Provide the (X, Y) coordinate of the cell's center where the given text is located.  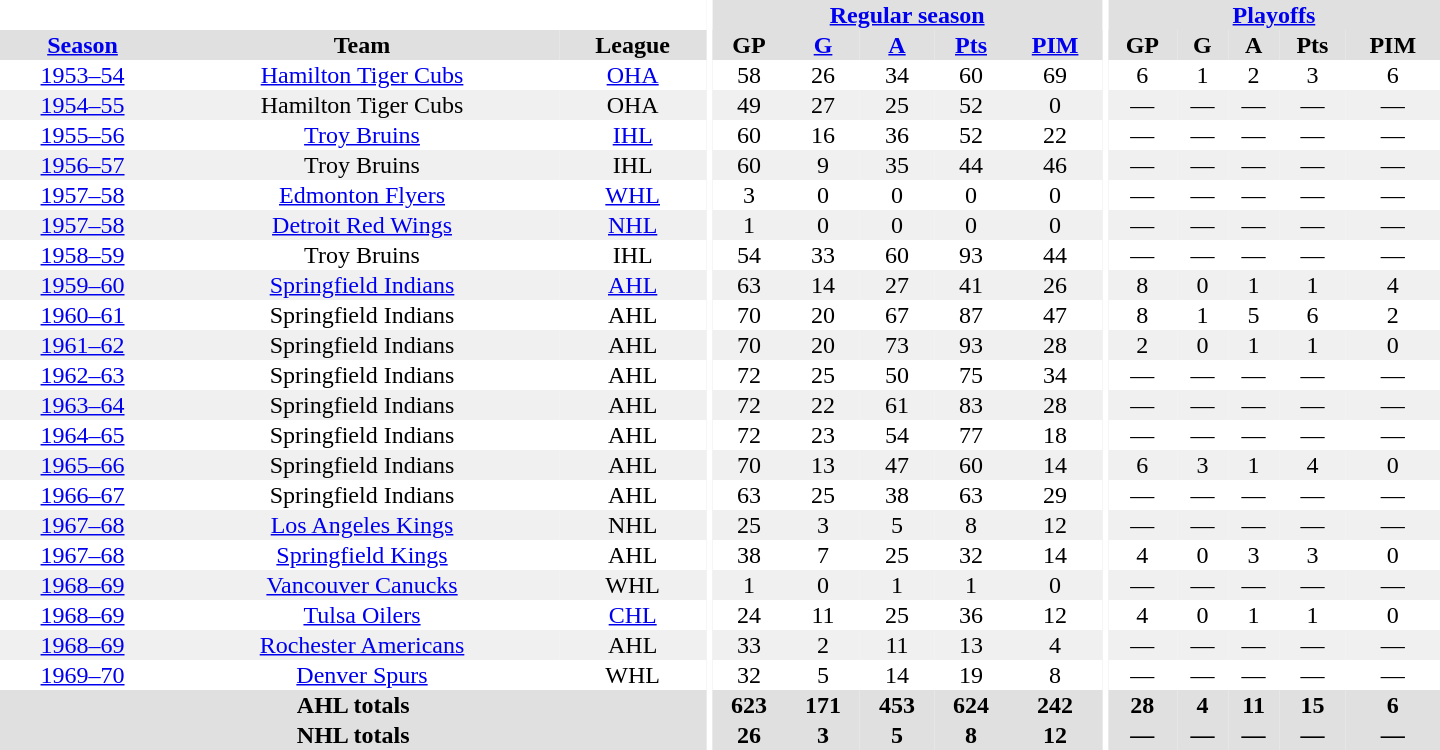
1956–57 (82, 165)
73 (897, 345)
49 (749, 105)
67 (897, 315)
35 (897, 165)
1958–59 (82, 255)
19 (971, 675)
CHL (632, 615)
61 (897, 405)
Team (362, 45)
Detroit Red Wings (362, 225)
23 (823, 435)
AHL totals (353, 705)
69 (1055, 75)
29 (1055, 495)
1960–61 (82, 315)
16 (823, 135)
15 (1312, 705)
1953–54 (82, 75)
1963–64 (82, 405)
Playoffs (1274, 15)
1969–70 (82, 675)
Vancouver Canucks (362, 585)
League (632, 45)
24 (749, 615)
Denver Spurs (362, 675)
Regular season (907, 15)
1955–56 (82, 135)
1962–63 (82, 375)
75 (971, 375)
Tulsa Oilers (362, 615)
46 (1055, 165)
624 (971, 705)
7 (823, 555)
87 (971, 315)
58 (749, 75)
623 (749, 705)
Los Angeles Kings (362, 525)
Springfield Kings (362, 555)
1964–65 (82, 435)
171 (823, 705)
Edmonton Flyers (362, 195)
1961–62 (82, 345)
1966–67 (82, 495)
NHL totals (353, 735)
18 (1055, 435)
77 (971, 435)
242 (1055, 705)
83 (971, 405)
41 (971, 285)
453 (897, 705)
1965–66 (82, 465)
1954–55 (82, 105)
9 (823, 165)
Season (82, 45)
Rochester Americans (362, 645)
1959–60 (82, 285)
50 (897, 375)
